Search for the cell housing the specified text and yield its (x, y) center coordinate. 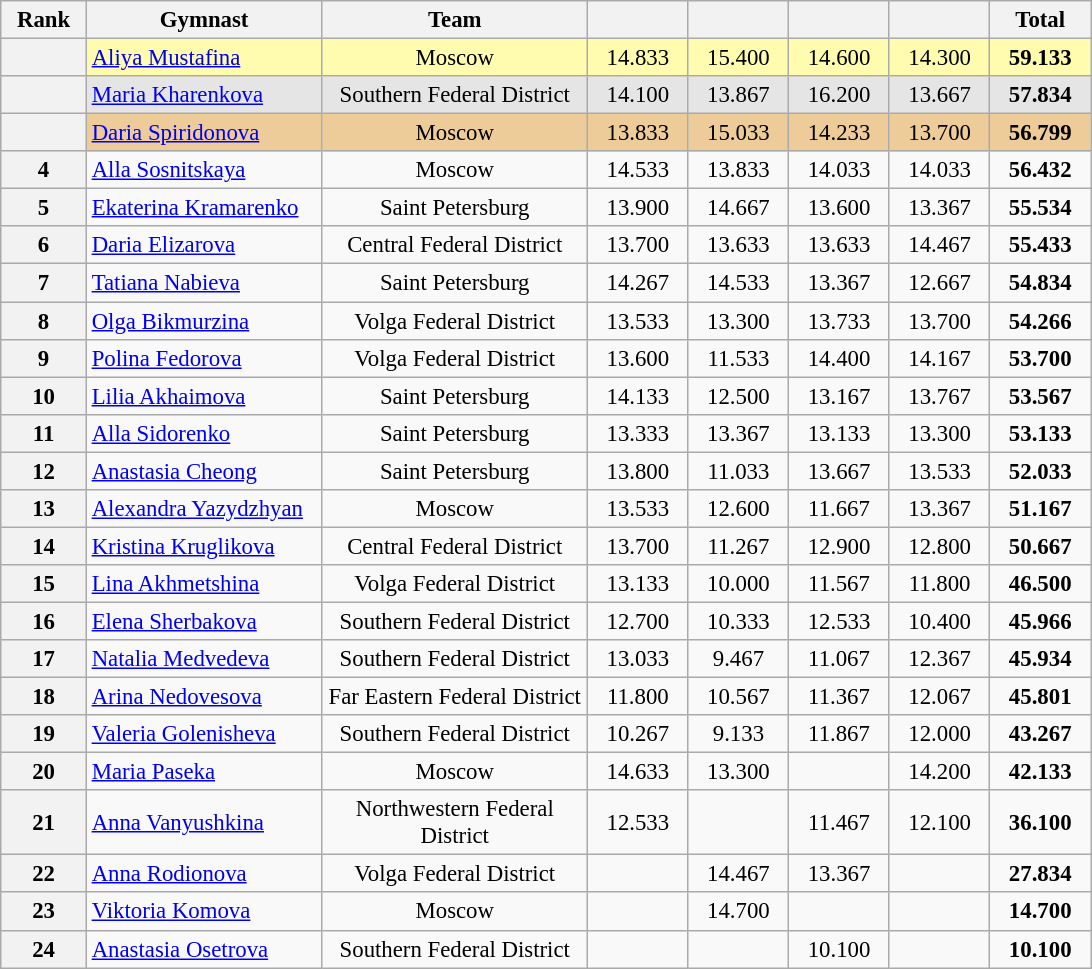
59.133 (1040, 58)
22 (44, 874)
14.300 (940, 58)
12.600 (738, 509)
10.267 (638, 734)
55.433 (1040, 245)
14.833 (638, 58)
12.500 (738, 396)
50.667 (1040, 546)
13.033 (638, 659)
51.167 (1040, 509)
Elena Sherbakova (204, 621)
5 (44, 208)
10.333 (738, 621)
13.333 (638, 433)
Daria Spiridonova (204, 133)
15 (44, 584)
17 (44, 659)
12.000 (940, 734)
52.033 (1040, 471)
45.801 (1040, 697)
Rank (44, 20)
Far Eastern Federal District (455, 697)
10.567 (738, 697)
12.100 (940, 822)
14.667 (738, 208)
12 (44, 471)
46.500 (1040, 584)
14.633 (638, 772)
4 (44, 170)
7 (44, 283)
20 (44, 772)
13.167 (840, 396)
Valeria Golenisheva (204, 734)
Anastasia Cheong (204, 471)
11.267 (738, 546)
19 (44, 734)
Viktoria Komova (204, 912)
Team (455, 20)
11.367 (840, 697)
Lilia Akhaimova (204, 396)
Anna Rodionova (204, 874)
14.167 (940, 358)
13.900 (638, 208)
14.200 (940, 772)
Alla Sidorenko (204, 433)
11.533 (738, 358)
11.033 (738, 471)
Arina Nedovesova (204, 697)
24 (44, 949)
Maria Kharenkova (204, 95)
12.800 (940, 546)
14.133 (638, 396)
Lina Akhmetshina (204, 584)
12.700 (638, 621)
Anna Vanyushkina (204, 822)
12.900 (840, 546)
53.700 (1040, 358)
23 (44, 912)
53.567 (1040, 396)
12.367 (940, 659)
Total (1040, 20)
56.432 (1040, 170)
13 (44, 509)
14 (44, 546)
11.067 (840, 659)
13.800 (638, 471)
57.834 (1040, 95)
45.934 (1040, 659)
13.733 (840, 321)
8 (44, 321)
36.100 (1040, 822)
9.467 (738, 659)
13.767 (940, 396)
54.834 (1040, 283)
43.267 (1040, 734)
Olga Bikmurzina (204, 321)
14.233 (840, 133)
12.667 (940, 283)
13.867 (738, 95)
10.000 (738, 584)
6 (44, 245)
10 (44, 396)
11.667 (840, 509)
Polina Fedorova (204, 358)
Gymnast (204, 20)
Daria Elizarova (204, 245)
11.567 (840, 584)
12.067 (940, 697)
Northwestern Federal District (455, 822)
15.400 (738, 58)
27.834 (1040, 874)
21 (44, 822)
14.600 (840, 58)
56.799 (1040, 133)
Aliya Mustafina (204, 58)
11.467 (840, 822)
14.267 (638, 283)
53.133 (1040, 433)
Tatiana Nabieva (204, 283)
11.867 (840, 734)
16.200 (840, 95)
42.133 (1040, 772)
9 (44, 358)
10.400 (940, 621)
11 (44, 433)
Ekaterina Kramarenko (204, 208)
15.033 (738, 133)
45.966 (1040, 621)
9.133 (738, 734)
18 (44, 697)
14.400 (840, 358)
Maria Paseka (204, 772)
16 (44, 621)
55.534 (1040, 208)
Anastasia Osetrova (204, 949)
Kristina Kruglikova (204, 546)
Alexandra Yazydzhyan (204, 509)
14.100 (638, 95)
Alla Sosnitskaya (204, 170)
54.266 (1040, 321)
Natalia Medvedeva (204, 659)
